Return the [x, y] coordinate for the center point of the cell that contains the specified text.  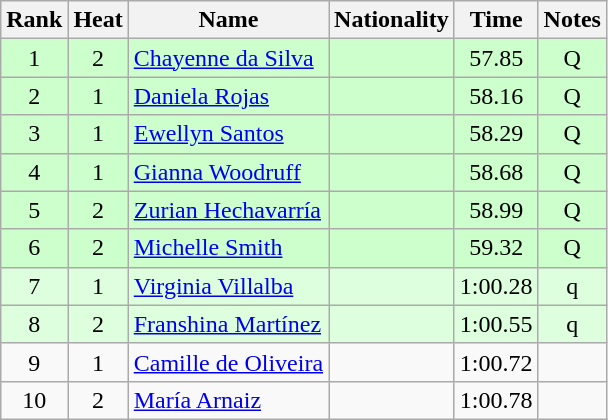
Chayenne da Silva [228, 58]
9 [34, 362]
58.16 [496, 96]
Virginia Villalba [228, 286]
6 [34, 248]
Notes [572, 20]
Time [496, 20]
Rank [34, 20]
Gianna Woodruff [228, 172]
59.32 [496, 248]
1:00.72 [496, 362]
1:00.55 [496, 324]
10 [34, 400]
7 [34, 286]
57.85 [496, 58]
58.68 [496, 172]
Nationality [392, 20]
Michelle Smith [228, 248]
Zurian Hechavarría [228, 210]
4 [34, 172]
1:00.78 [496, 400]
Camille de Oliveira [228, 362]
María Arnaiz [228, 400]
8 [34, 324]
Franshina Martínez [228, 324]
1:00.28 [496, 286]
5 [34, 210]
Ewellyn Santos [228, 134]
58.99 [496, 210]
Daniela Rojas [228, 96]
3 [34, 134]
58.29 [496, 134]
Name [228, 20]
Heat [98, 20]
